Find where the given text appears and provide that cell's center as (X, Y) coordinate. 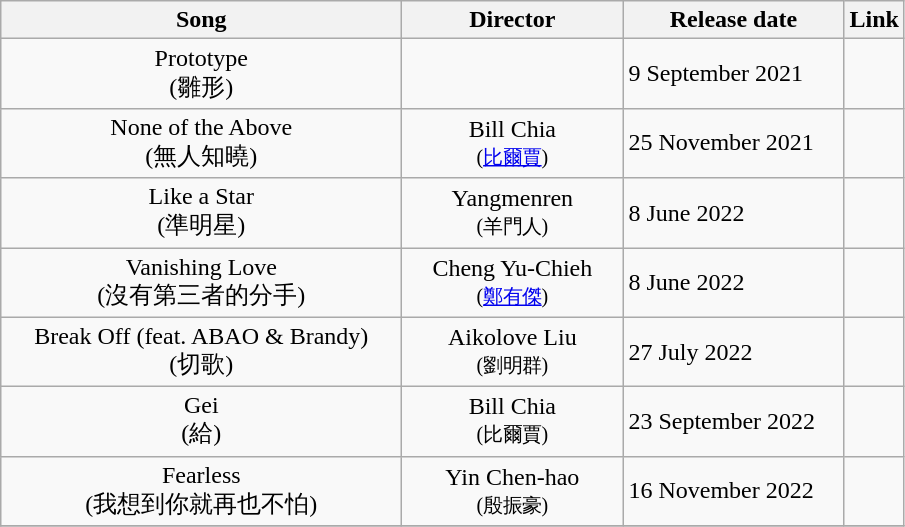
27 July 2022 (734, 352)
Release date (734, 20)
25 November 2021 (734, 143)
Gei(給) (202, 422)
Song (202, 20)
Cheng Yu-Chieh(鄭有傑) (512, 283)
Like a Star(準明星) (202, 213)
Break Off (feat. ABAO & Brandy)(切歌) (202, 352)
None of the Above(無人知曉) (202, 143)
16 November 2022 (734, 491)
Link (874, 20)
Yangmenren(羊門人) (512, 213)
Aikolove Liu(劉明群) (512, 352)
Vanishing Love(沒有第三者的分手) (202, 283)
Yin Chen-hao(殷振豪) (512, 491)
23 September 2022 (734, 422)
9 September 2021 (734, 74)
Director (512, 20)
Prototype(雛形) (202, 74)
Fearless(我想到你就再也不怕) (202, 491)
